Identify which cell holds the provided text, then report its [x, y] central coordinate. 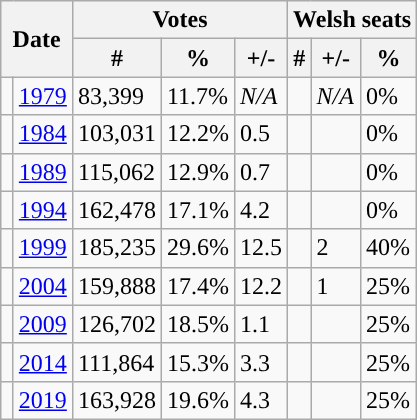
3.3 [260, 362]
Welsh seats [352, 20]
1984 [42, 134]
29.6% [198, 248]
18.5% [198, 324]
0.7 [260, 172]
1 [336, 286]
2014 [42, 362]
17.4% [198, 286]
1979 [42, 96]
12.5 [260, 248]
162,478 [116, 210]
11.7% [198, 96]
126,702 [116, 324]
1999 [42, 248]
1989 [42, 172]
103,031 [116, 134]
12.9% [198, 172]
17.1% [198, 210]
2004 [42, 286]
12.2% [198, 134]
163,928 [116, 400]
1994 [42, 210]
1.1 [260, 324]
4.2 [260, 210]
115,062 [116, 172]
0.5 [260, 134]
Votes [180, 20]
2 [336, 248]
40% [388, 248]
4.3 [260, 400]
185,235 [116, 248]
2019 [42, 400]
83,399 [116, 96]
2009 [42, 324]
19.6% [198, 400]
Date [37, 39]
12.2 [260, 286]
15.3% [198, 362]
159,888 [116, 286]
111,864 [116, 362]
